From the cell containing the given text, extract its center point as (X, Y) coordinate. 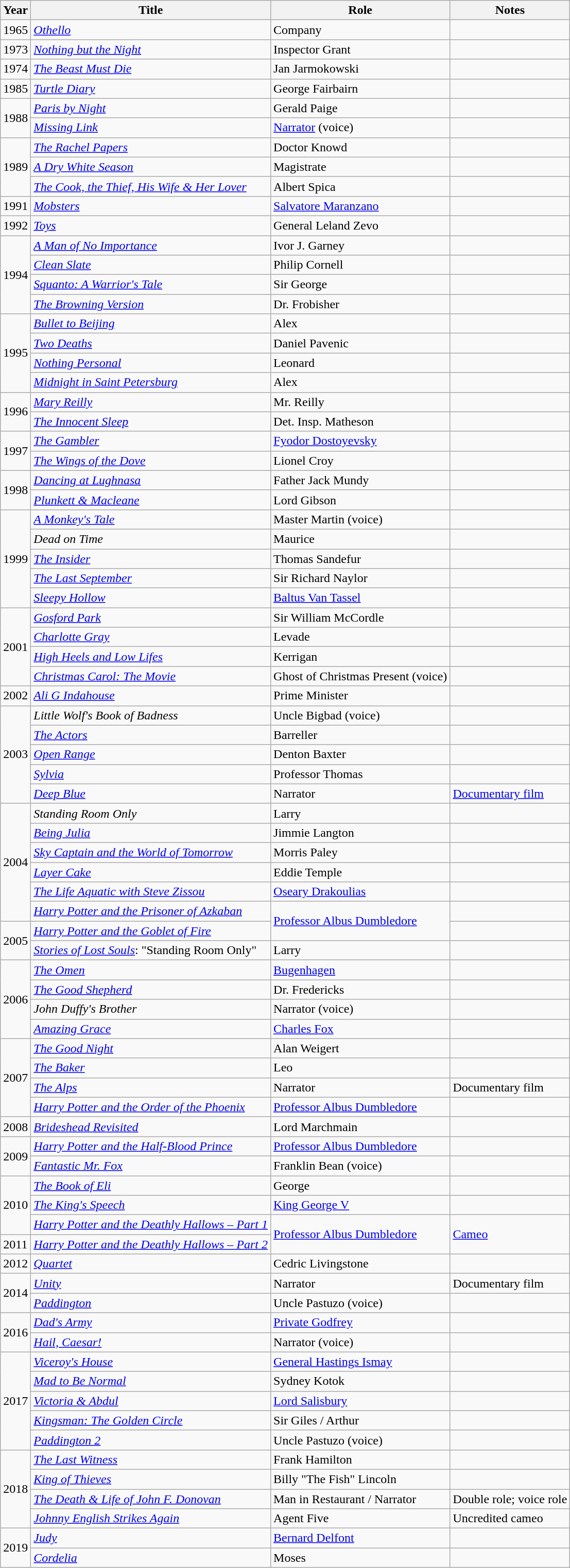
Ghost of Christmas Present (voice) (360, 676)
Kingsman: The Golden Circle (151, 1420)
Charles Fox (360, 1029)
The King's Speech (151, 1205)
1994 (15, 275)
Harry Potter and the Deathly Hallows – Part 1 (151, 1225)
1985 (15, 89)
Ali G Indahouse (151, 696)
Deep Blue (151, 794)
Standing Room Only (151, 813)
Cedric Livingstone (360, 1264)
Thomas Sandefur (360, 558)
Little Wolf's Book of Badness (151, 715)
Leonard (360, 363)
1973 (15, 49)
Toys (151, 225)
Salvatore Maranzano (360, 206)
Harry Potter and the Deathly Hallows – Part 2 (151, 1244)
A Man of No Importance (151, 245)
High Heels and Low Lifes (151, 657)
Dancing at Lughnasa (151, 480)
Harry Potter and the Order of the Phoenix (151, 1107)
Harry Potter and the Goblet of Fire (151, 931)
Denton Baxter (360, 754)
Uncle Bigbad (voice) (360, 715)
Gerald Paige (360, 108)
1995 (15, 353)
Agent Five (360, 1519)
2006 (15, 999)
The Last Witness (151, 1459)
2005 (15, 941)
Master Martin (voice) (360, 519)
Maurice (360, 539)
Layer Cake (151, 872)
The Baker (151, 1068)
General Hastings Ismay (360, 1362)
Judy (151, 1538)
Sky Captain and the World of Tomorrow (151, 852)
Dr. Fredericks (360, 990)
Nothing Personal (151, 363)
Plunkett & Macleane (151, 500)
Stories of Lost Souls: "Standing Room Only" (151, 950)
Role (360, 10)
Magistrate (360, 167)
Missing Link (151, 128)
John Duffy's Brother (151, 1009)
The Gambler (151, 441)
Two Deaths (151, 343)
Paddington (151, 1303)
Franklin Bean (voice) (360, 1166)
Johnny English Strikes Again (151, 1519)
2016 (15, 1332)
Professor Thomas (360, 774)
Bullet to Beijing (151, 324)
Mad to Be Normal (151, 1381)
Being Julia (151, 833)
Mary Reilly (151, 402)
Lionel Croy (360, 461)
Alan Weigert (360, 1048)
Uncredited cameo (510, 1519)
Lord Marchmain (360, 1126)
2019 (15, 1548)
2007 (15, 1078)
Clean Slate (151, 265)
George Fairbairn (360, 89)
King of Thieves (151, 1479)
Frank Hamilton (360, 1459)
Doctor Knowd (360, 147)
Bugenhagen (360, 970)
Eddie Temple (360, 872)
Billy "The Fish" Lincoln (360, 1479)
Unity (151, 1283)
Squanto: A Warrior's Tale (151, 285)
Double role; voice role (510, 1499)
1999 (15, 558)
Leo (360, 1068)
Cameo (510, 1235)
Sir William McCordle (360, 618)
Levade (360, 637)
1965 (15, 30)
Sir George (360, 285)
Bernard Delfont (360, 1538)
Amazing Grace (151, 1029)
Sleepy Hollow (151, 598)
The Good Shepherd (151, 990)
The Beast Must Die (151, 69)
The Alps (151, 1087)
Jimmie Langton (360, 833)
Oseary Drakoulias (360, 892)
Cordelia (151, 1558)
Quartet (151, 1264)
Dad's Army (151, 1323)
Sylvia (151, 774)
Nothing but the Night (151, 49)
Sir Richard Naylor (360, 578)
Fantastic Mr. Fox (151, 1166)
Harry Potter and the Half-Blood Prince (151, 1146)
Hail, Caesar! (151, 1342)
Prime Minister (360, 696)
The Browning Version (151, 304)
2002 (15, 696)
Mobsters (151, 206)
Notes (510, 10)
Othello (151, 30)
Gosford Park (151, 618)
2014 (15, 1293)
2011 (15, 1244)
Lord Salisbury (360, 1401)
1991 (15, 206)
Year (15, 10)
A Dry White Season (151, 167)
Brideshead Revisited (151, 1126)
Sir Giles / Arthur (360, 1420)
The Actors (151, 735)
The Last September (151, 578)
Mr. Reilly (360, 402)
Inspector Grant (360, 49)
Ivor J. Garney (360, 245)
Open Range (151, 754)
Daniel Pavenic (360, 343)
The Insider (151, 558)
General Leland Zevo (360, 225)
The Book of Eli (151, 1185)
Kerrigan (360, 657)
1988 (15, 118)
Viceroy's House (151, 1362)
Baltus Van Tassel (360, 598)
George (360, 1185)
Title (151, 10)
The Rachel Papers (151, 147)
Sydney Kotok (360, 1381)
1997 (15, 451)
2008 (15, 1126)
The Cook, the Thief, His Wife & Her Lover (151, 186)
Charlotte Gray (151, 637)
Philip Cornell (360, 265)
King George V (360, 1205)
Midnight in Saint Petersburg (151, 382)
2012 (15, 1264)
Turtle Diary (151, 89)
2003 (15, 754)
Albert Spica (360, 186)
A Monkey's Tale (151, 519)
Moses (360, 1558)
2018 (15, 1489)
Paris by Night (151, 108)
The Death & Life of John F. Donovan (151, 1499)
Jan Jarmokowski (360, 69)
Victoria & Abdul (151, 1401)
Dead on Time (151, 539)
1998 (15, 490)
Private Godfrey (360, 1323)
1989 (15, 167)
Barreller (360, 735)
Lord Gibson (360, 500)
Company (360, 30)
Det. Insp. Matheson (360, 421)
1996 (15, 412)
Father Jack Mundy (360, 480)
The Wings of the Dove (151, 461)
The Good Night (151, 1048)
2017 (15, 1401)
2010 (15, 1205)
The Life Aquatic with Steve Zissou (151, 892)
1992 (15, 225)
Paddington 2 (151, 1440)
The Innocent Sleep (151, 421)
The Omen (151, 970)
2001 (15, 647)
1974 (15, 69)
2009 (15, 1156)
Dr. Frobisher (360, 304)
2004 (15, 862)
Harry Potter and the Prisoner of Azkaban (151, 911)
Christmas Carol: The Movie (151, 676)
Morris Paley (360, 852)
Fyodor Dostoyevsky (360, 441)
Man in Restaurant / Narrator (360, 1499)
